Pinpoint the cell where the given text exists, returning its [x, y] midpoint coordinate. 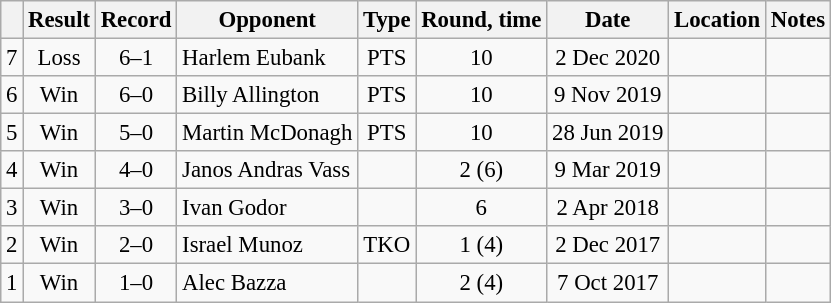
5–0 [136, 133]
2 (4) [482, 283]
2–0 [136, 245]
3–0 [136, 208]
Alec Bazza [268, 283]
Opponent [268, 20]
Round, time [482, 20]
Martin McDonagh [268, 133]
TKO [387, 245]
Israel Munoz [268, 245]
3 [12, 208]
7 [12, 58]
7 Oct 2017 [608, 283]
2 Dec 2020 [608, 58]
Result [60, 20]
2 Dec 2017 [608, 245]
28 Jun 2019 [608, 133]
1 (4) [482, 245]
Loss [60, 58]
Date [608, 20]
5 [12, 133]
4 [12, 170]
Type [387, 20]
2 Apr 2018 [608, 208]
Harlem Eubank [268, 58]
Janos Andras Vass [268, 170]
9 Nov 2019 [608, 95]
4–0 [136, 170]
Billy Allington [268, 95]
2 (6) [482, 170]
6–1 [136, 58]
Location [718, 20]
Record [136, 20]
1 [12, 283]
Notes [798, 20]
1–0 [136, 283]
9 Mar 2019 [608, 170]
Ivan Godor [268, 208]
6–0 [136, 95]
2 [12, 245]
